For the text-containing cell, return its midpoint in [X, Y] coordinate format. 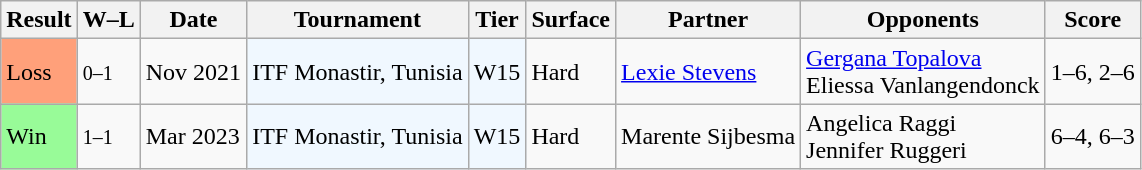
0–1 [108, 72]
Tournament [358, 20]
Result [39, 20]
Surface [571, 20]
Opponents [924, 20]
Score [1092, 20]
1–6, 2–6 [1092, 72]
Win [39, 136]
1–1 [108, 136]
Tier [497, 20]
6–4, 6–3 [1092, 136]
Lexie Stevens [708, 72]
Loss [39, 72]
Nov 2021 [193, 72]
Partner [708, 20]
Date [193, 20]
Angelica Raggi Jennifer Ruggeri [924, 136]
W–L [108, 20]
Gergana Topalova Eliessa Vanlangendonck [924, 72]
Mar 2023 [193, 136]
Marente Sijbesma [708, 136]
